From the cell containing the given text, extract its center point as [x, y] coordinate. 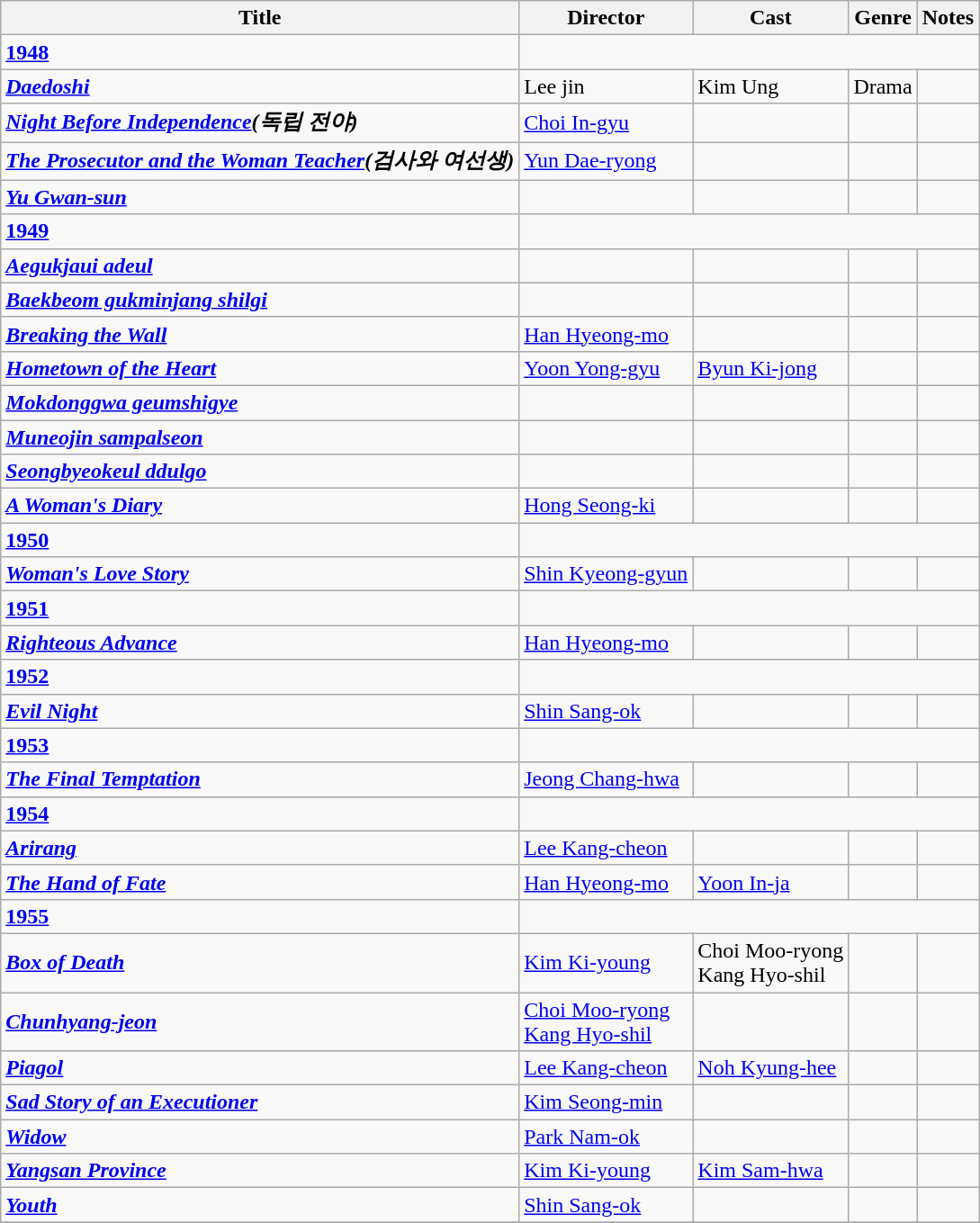
The Hand of Fate [260, 882]
Sad Story of an Executioner [260, 1102]
Genre [883, 18]
Baekbeom gukminjang shilgi [260, 300]
Yoon In-ja [770, 882]
Hong Seong-ki [607, 506]
The Final Temptation [260, 779]
Yu Gwan-sun [260, 197]
1955 [260, 916]
1948 [260, 52]
Yoon Yong-gyu [607, 368]
Box of Death [260, 963]
Righteous Advance [260, 643]
Byun Ki-jong [770, 368]
Notes [948, 18]
Kim Sam-hwa [770, 1171]
Park Nam-ok [607, 1137]
Kim Ung [770, 86]
Youth [260, 1205]
Hometown of the Heart [260, 368]
Kim Seong-min [607, 1102]
Director [607, 18]
Shin Kyeong-gyun [607, 574]
Chunhyang-jeon [260, 1021]
Choi In-gyu [607, 122]
Cast [770, 18]
Yun Dae-ryong [607, 162]
Drama [883, 86]
Aegukjaui adeul [260, 265]
Seongbyeokeul ddulgo [260, 472]
Woman's Love Story [260, 574]
1949 [260, 231]
Noh Kyung-hee [770, 1068]
Breaking the Wall [260, 334]
Muneojin sampalseon [260, 436]
Mokdonggwa geumshigye [260, 402]
Yangsan Province [260, 1171]
Lee jin [607, 86]
The Prosecutor and the Woman Teacher(검사와 여선생) [260, 162]
Widow [260, 1137]
Evil Night [260, 711]
Piagol [260, 1068]
Jeong Chang-hwa [607, 779]
1951 [260, 608]
Title [260, 18]
1953 [260, 745]
Night Before Independence(독립 전야) [260, 122]
Arirang [260, 848]
1950 [260, 540]
1952 [260, 677]
A Woman's Diary [260, 506]
1954 [260, 814]
Daedoshi [260, 86]
